Search for the cell housing the specified text and yield its (X, Y) center coordinate. 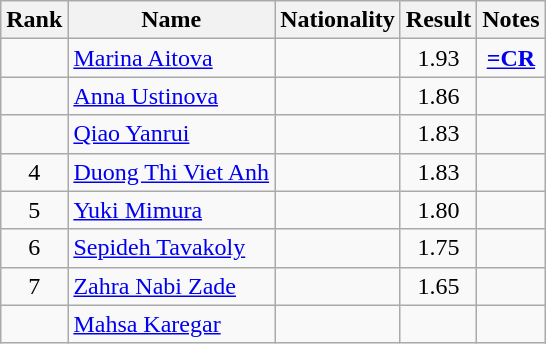
4 (34, 172)
Yuki Mimura (172, 210)
Zahra Nabi Zade (172, 286)
6 (34, 248)
1.80 (438, 210)
=CR (511, 58)
Mahsa Karegar (172, 324)
Anna Ustinova (172, 96)
Nationality (338, 20)
Duong Thi Viet Anh (172, 172)
Qiao Yanrui (172, 134)
5 (34, 210)
7 (34, 286)
1.86 (438, 96)
1.65 (438, 286)
Marina Aitova (172, 58)
Sepideh Tavakoly (172, 248)
1.75 (438, 248)
Notes (511, 20)
1.93 (438, 58)
Name (172, 20)
Result (438, 20)
Rank (34, 20)
